Identify which cell holds the provided text, then report its [x, y] central coordinate. 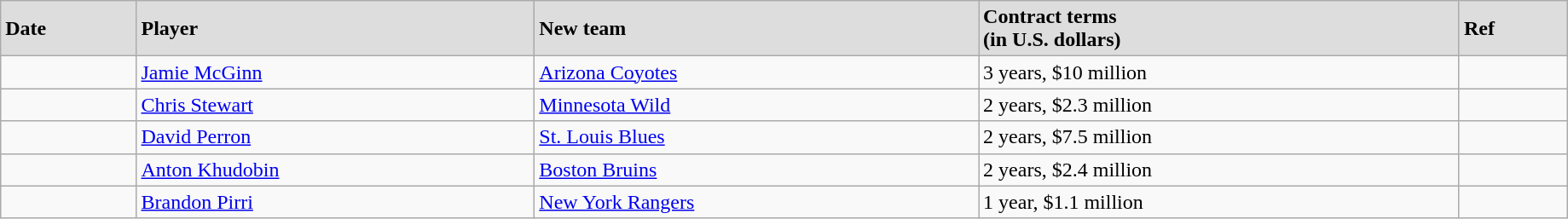
1 year, $1.1 million [1219, 202]
Contract terms(in U.S. dollars) [1219, 29]
Ref [1513, 29]
3 years, $10 million [1219, 72]
Player [336, 29]
Chris Stewart [336, 105]
2 years, $2.4 million [1219, 170]
David Perron [336, 137]
2 years, $7.5 million [1219, 137]
Boston Bruins [757, 170]
Minnesota Wild [757, 105]
Date [68, 29]
Jamie McGinn [336, 72]
2 years, $2.3 million [1219, 105]
Anton Khudobin [336, 170]
New York Rangers [757, 202]
St. Louis Blues [757, 137]
Brandon Pirri [336, 202]
New team [757, 29]
Arizona Coyotes [757, 72]
